Pinpoint the cell where the given text exists, returning its (x, y) midpoint coordinate. 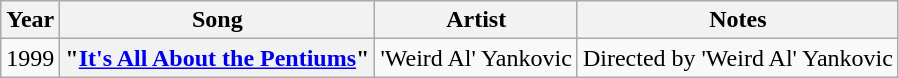
Directed by 'Weird Al' Yankovic (738, 58)
Artist (476, 20)
Year (30, 20)
Notes (738, 20)
'Weird Al' Yankovic (476, 58)
"It's All About the Pentiums" (218, 58)
Song (218, 20)
1999 (30, 58)
